From the cell containing the given text, extract its center point as (X, Y) coordinate. 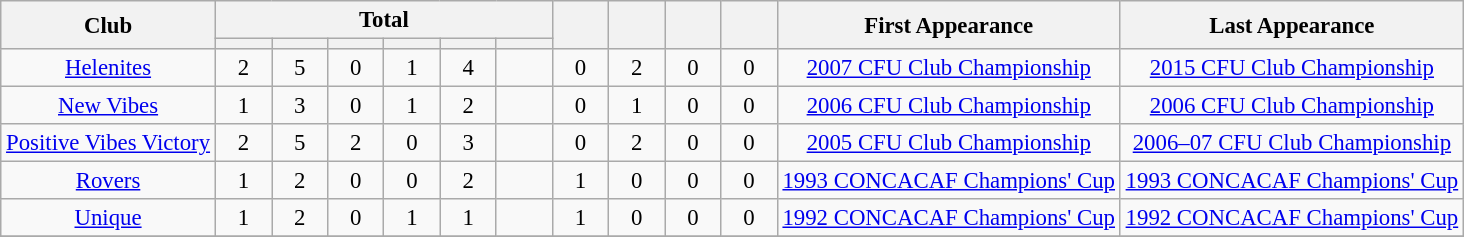
Helenites (108, 68)
Club (108, 25)
2005 CFU Club Championship (948, 143)
New Vibes (108, 106)
Total (384, 20)
Rovers (108, 181)
First Appearance (948, 25)
Last Appearance (1292, 25)
2007 CFU Club Championship (948, 68)
4 (468, 68)
Positive Vibes Victory (108, 143)
2015 CFU Club Championship (1292, 68)
2006–07 CFU Club Championship (1292, 143)
